Search for the cell housing the specified text and yield its [X, Y] center coordinate. 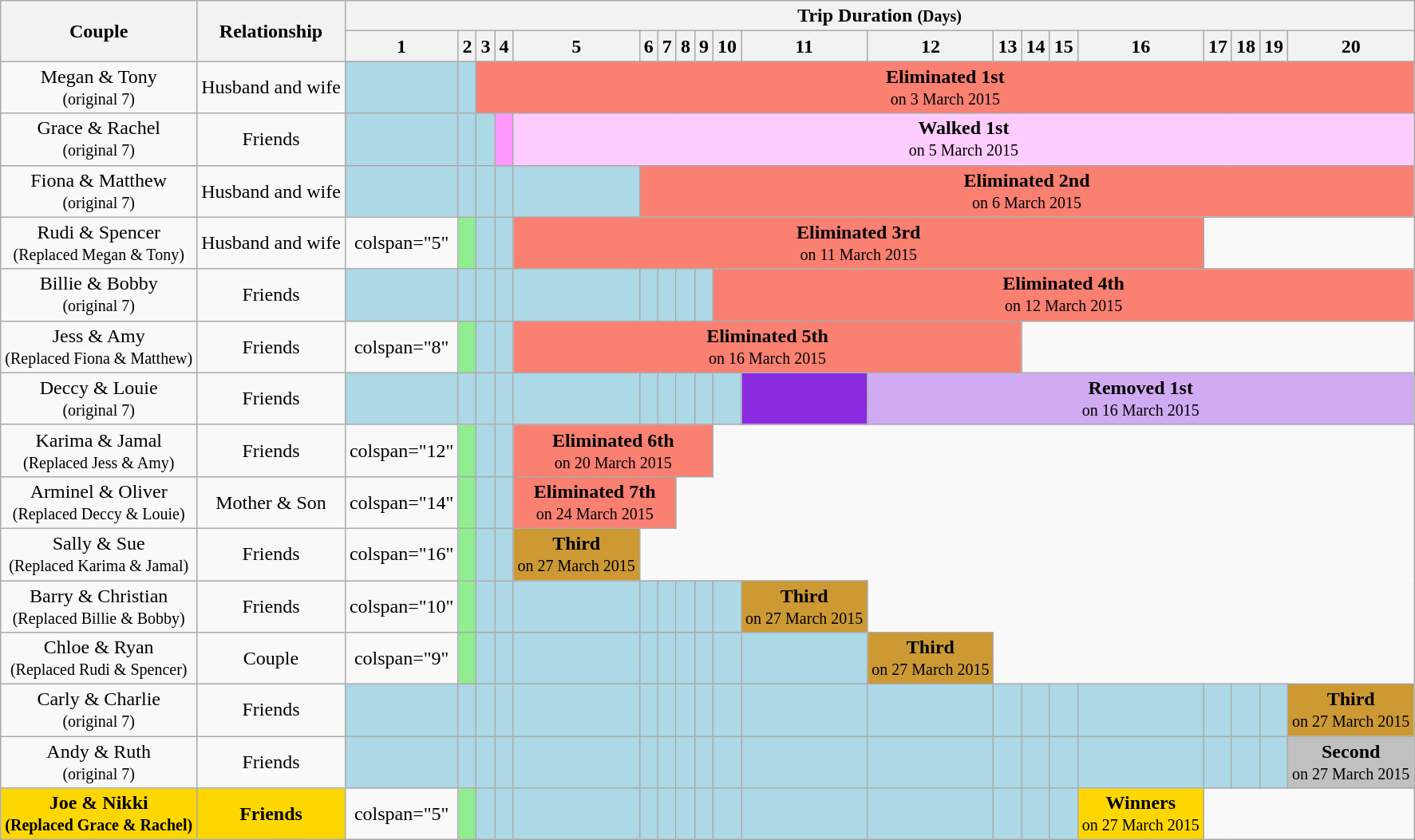
Fiona & Matthew(original 7) [99, 191]
10 [728, 46]
colspan="12" [401, 450]
Eliminated 7thon 24 March 2015 [595, 503]
colspan="16" [401, 554]
Deccy & Louie(original 7) [99, 399]
13 [1007, 46]
Billie & Bobby(original 7) [99, 295]
Mother & Son [271, 503]
8 [685, 46]
2 [468, 46]
Grace & Rachel(original 7) [99, 139]
15 [1063, 46]
Winnerson 27 March 2015 [1140, 814]
17 [1218, 46]
Andy & Ruth(original 7) [99, 763]
Eliminated 1ston 3 March 2015 [945, 88]
6 [648, 46]
colspan="10" [401, 606]
12 [931, 46]
4 [504, 46]
Eliminated 2ndon 6 March 2015 [1026, 191]
Jess & Amy(Replaced Fiona & Matthew) [99, 346]
Joe & Nikki(Replaced Grace & Rachel) [99, 814]
7 [667, 46]
colspan="8" [401, 346]
Carly & Charlie(original 7) [99, 710]
Chloe & Ryan(Replaced Rudi & Spencer) [99, 659]
Sally & Sue(Replaced Karima & Jamal) [99, 554]
Megan & Tony(original 7) [99, 88]
Trip Duration (Days) [879, 16]
Eliminated 4thon 12 March 2015 [1064, 295]
colspan="9" [401, 659]
11 [804, 46]
20 [1351, 46]
Eliminated 5thon 16 March 2015 [768, 346]
Karima & Jamal(Replaced Jess & Amy) [99, 450]
Walked 1ston 5 March 2015 [964, 139]
3 [485, 46]
5 [576, 46]
9 [704, 46]
colspan="14" [401, 503]
Barry & Christian(Replaced Billie & Bobby) [99, 606]
Eliminated 6thon 20 March 2015 [613, 450]
Rudi & Spencer(Replaced Megan & Tony) [99, 243]
Eliminated 3rdon 11 March 2015 [859, 243]
Removed 1ston 16 March 2015 [1141, 399]
Arminel & Oliver(Replaced Deccy & Louie) [99, 503]
14 [1036, 46]
18 [1245, 46]
Secondon 27 March 2015 [1351, 763]
16 [1140, 46]
1 [401, 46]
19 [1274, 46]
Relationship [271, 31]
